Find where the given text appears and provide that cell's center as (x, y) coordinate. 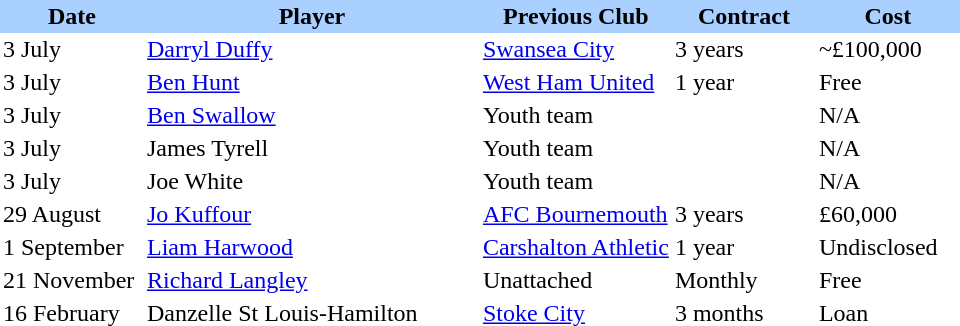
Joe White (312, 182)
Ben Swallow (312, 116)
Richard Langley (312, 280)
Contract (744, 16)
Monthly (744, 280)
Previous Club (576, 16)
Jo Kuffour (312, 214)
Player (312, 16)
1 September (72, 248)
Undisclosed (888, 248)
Date (72, 16)
£60,000 (888, 214)
AFC Bournemouth (576, 214)
James Tyrell (312, 148)
29 August (72, 214)
Carshalton Athletic (576, 248)
Liam Harwood (312, 248)
Cost (888, 16)
West Ham United (576, 82)
Darryl Duffy (312, 50)
Ben Hunt (312, 82)
Swansea City (576, 50)
21 November (72, 280)
~£100,000 (888, 50)
Unattached (576, 280)
